From the cell containing the given text, extract its center point as (x, y) coordinate. 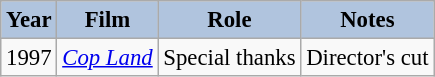
Role (230, 20)
Notes (368, 20)
1997 (29, 58)
Director's cut (368, 58)
Film (108, 20)
Cop Land (108, 58)
Special thanks (230, 58)
Year (29, 20)
